Determine the [x, y] coordinate at the center of the cell enclosing the given text.  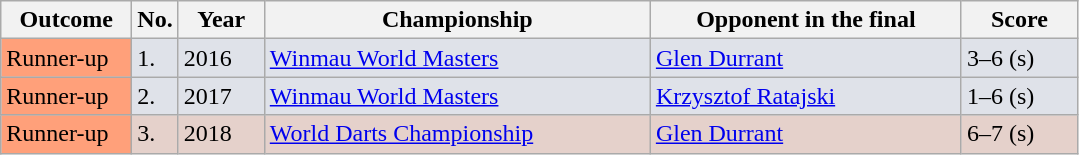
Year [221, 20]
Championship [457, 20]
1. [155, 58]
No. [155, 20]
Score [1019, 20]
Outcome [66, 20]
Opponent in the final [806, 20]
2. [155, 96]
3. [155, 134]
1–6 (s) [1019, 96]
2016 [221, 58]
6–7 (s) [1019, 134]
3–6 (s) [1019, 58]
Krzysztof Ratajski [806, 96]
2018 [221, 134]
2017 [221, 96]
World Darts Championship [457, 134]
